Return [X, Y] of the center of cell containing provided text 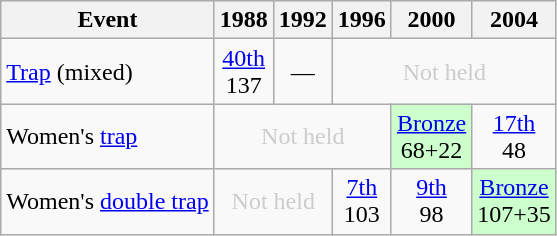
Bronze107+35 [514, 202]
Women's double trap [108, 202]
1988 [244, 20]
— [302, 72]
7th103 [362, 202]
1992 [302, 20]
40th137 [244, 72]
2004 [514, 20]
1996 [362, 20]
9th98 [431, 202]
Trap (mixed) [108, 72]
Women's trap [108, 136]
2000 [431, 20]
17th48 [514, 136]
Bronze68+22 [431, 136]
Event [108, 20]
